Determine the [X, Y] coordinate at the center of the cell enclosing the given text.  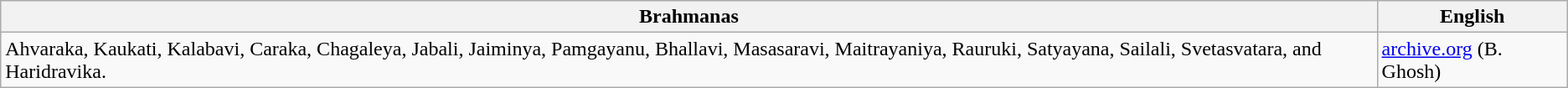
Brahmanas [689, 17]
English [1473, 17]
archive.org (B. Ghosh) [1473, 60]
